Locate the cell with the specified text and output its [X, Y] center coordinate. 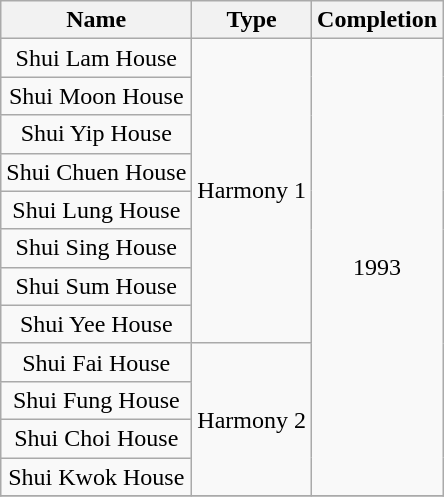
Shui Yee House [96, 324]
Shui Sum House [96, 286]
Completion [378, 20]
Shui Chuen House [96, 172]
Name [96, 20]
1993 [378, 268]
Shui Lung House [96, 210]
Shui Kwok House [96, 477]
Shui Fai House [96, 362]
Shui Moon House [96, 96]
Harmony 2 [252, 419]
Shui Lam House [96, 58]
Shui Choi House [96, 438]
Harmony 1 [252, 191]
Shui Fung House [96, 400]
Shui Sing House [96, 248]
Type [252, 20]
Shui Yip House [96, 134]
